Determine the [x, y] coordinate at the center of the cell enclosing the given text.  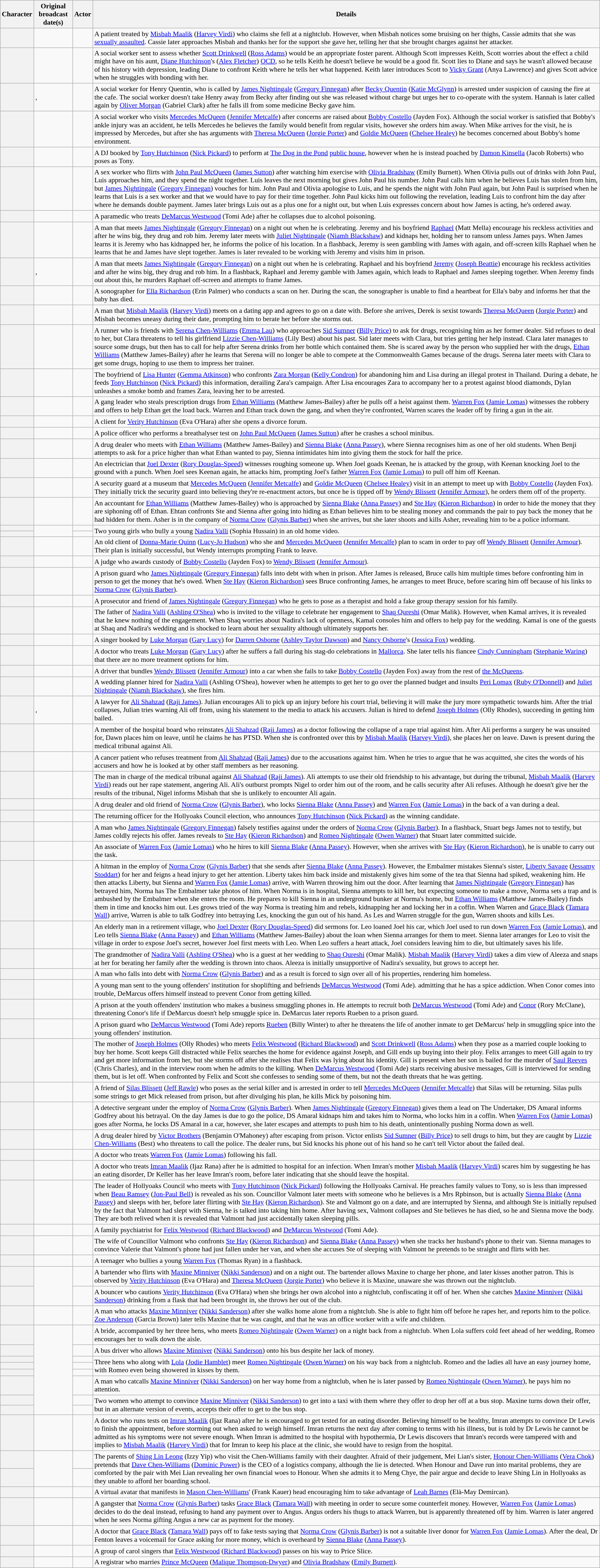
A paramedic who treats DeMarcus Westwood (Tomi Ade) after he collapses due to alcohol poisoning. [346, 217]
A police officer who performs a breathalyser test on John Paul McQueen (James Sutton) after he crashes a school minibus. [346, 433]
A doctor who treats Warren Fox (Jamie Lomas) following his fall. [346, 1155]
A man who falls into debt with Norma Crow (Glynis Barber) and as a result is forced to sign over all of his properties, rendering him homeless. [346, 974]
The returning officer for the Hollyoaks Council election, who announces Tony Hutchinson (Nick Pickard) as the winning candidate. [346, 816]
A registrar who marries Prince McQueen (Malique Thompson-Dwyer) and Olivia Bradshaw (Emily Burnett). [346, 1562]
A singer booked by Luke Morgan (Gary Lucy) for Darren Osborne (Ashley Taylor Dawson) and Nancy Osborne's (Jessica Fox) wedding. [346, 640]
A virtual avatar that manifests in Mason Chen-Williams' (Frank Kauer) head encouraging him to take advantage of Leah Barnes (Elà-May Demircan). [346, 1492]
A client for Verity Hutchinson (Eva O'Hara) after she opens a divorce forum. [346, 422]
Details [346, 14]
A judge who awards custody of Bobby Costello (Jayden Fox) to Wendy Blissett (Jennifer Armour). [346, 562]
A group of carol singers that Felix Westwood (Richard Blackwood) passes on his way to Price Slice. [346, 1551]
A teenager who bullies a young Warren Fox (Thomas Ryan) in a flashback. [346, 1261]
A bus driver who allows Maxine Minniver (Nikki Sanderson) onto his bus despite her lack of money. [346, 1350]
Actor [83, 14]
Character [17, 14]
Original broadcast date(s) [53, 14]
A family psychiatrist for Felix Westwood (Richard Blackwood) and DeMarcus Westwood (Tomi Ade). [346, 1230]
Two young girls who bully a young Nadira Valli (Sophia Hussain) in an old home video. [346, 531]
